Locate the cell with the specified text and output its [X, Y] center coordinate. 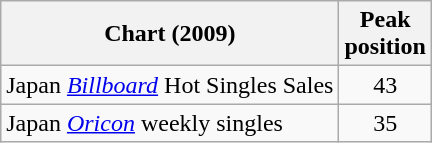
Japan Billboard Hot Singles Sales [170, 85]
Peakposition [385, 34]
43 [385, 85]
Japan Oricon weekly singles [170, 123]
Chart (2009) [170, 34]
35 [385, 123]
